Capture the cell that displays the provided text and extract its (X, Y) central coordinate. 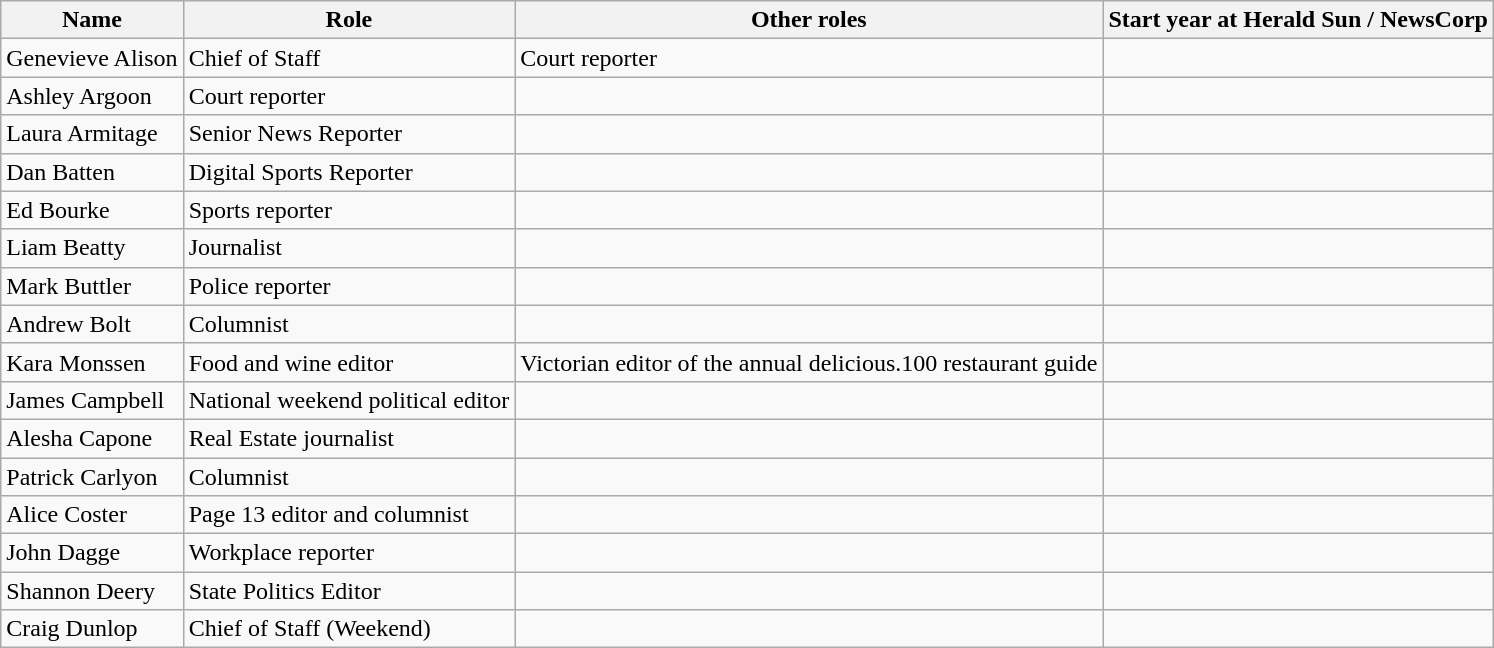
Ashley Argoon (92, 96)
Laura Armitage (92, 134)
Genevieve Alison (92, 58)
Name (92, 20)
Real Estate journalist (349, 438)
Craig Dunlop (92, 629)
Ed Bourke (92, 210)
Start year at Herald Sun / NewsCorp (1298, 20)
Senior News Reporter (349, 134)
Dan Batten (92, 172)
Digital Sports Reporter (349, 172)
Food and wine editor (349, 362)
Sports reporter (349, 210)
National weekend political editor (349, 400)
Other roles (809, 20)
Page 13 editor and columnist (349, 515)
Liam Beatty (92, 248)
Shannon Deery (92, 591)
Alice Coster (92, 515)
Workplace reporter (349, 553)
Police reporter (349, 286)
Role (349, 20)
Victorian editor of the annual delicious.100 restaurant guide (809, 362)
Mark Buttler (92, 286)
Journalist (349, 248)
Chief of Staff (Weekend) (349, 629)
John Dagge (92, 553)
Kara Monssen (92, 362)
Andrew Bolt (92, 324)
Patrick Carlyon (92, 477)
State Politics Editor (349, 591)
Chief of Staff (349, 58)
Alesha Capone (92, 438)
James Campbell (92, 400)
